Scan for the cell matching the given text and deliver its (X, Y) coordinate at center. 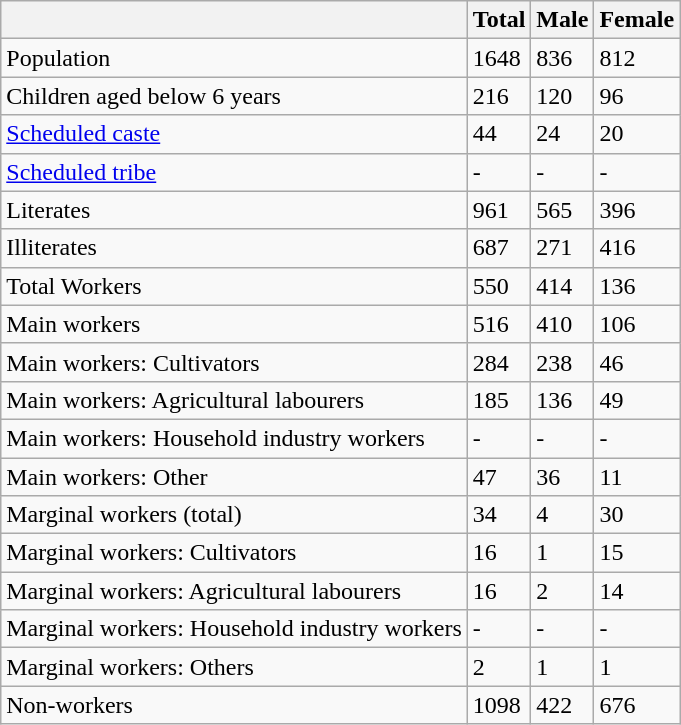
516 (499, 324)
4 (562, 515)
410 (562, 324)
Scheduled tribe (234, 172)
Non-workers (234, 705)
1648 (499, 58)
Main workers: Cultivators (234, 362)
120 (562, 96)
687 (499, 248)
836 (562, 58)
Scheduled caste (234, 134)
24 (562, 134)
Female (637, 20)
20 (637, 134)
44 (499, 134)
96 (637, 96)
Main workers (234, 324)
961 (499, 210)
15 (637, 553)
Marginal workers: Others (234, 667)
46 (637, 362)
11 (637, 477)
47 (499, 477)
30 (637, 515)
238 (562, 362)
416 (637, 248)
284 (499, 362)
Illiterates (234, 248)
Main workers: Other (234, 477)
106 (637, 324)
185 (499, 400)
Population (234, 58)
Children aged below 6 years (234, 96)
271 (562, 248)
550 (499, 286)
216 (499, 96)
676 (637, 705)
49 (637, 400)
36 (562, 477)
812 (637, 58)
Marginal workers (total) (234, 515)
Literates (234, 210)
565 (562, 210)
34 (499, 515)
Main workers: Household industry workers (234, 438)
Main workers: Agricultural labourers (234, 400)
414 (562, 286)
Male (562, 20)
Total (499, 20)
Marginal workers: Household industry workers (234, 629)
Total Workers (234, 286)
396 (637, 210)
422 (562, 705)
1098 (499, 705)
Marginal workers: Cultivators (234, 553)
14 (637, 591)
Marginal workers: Agricultural labourers (234, 591)
